Search for the cell housing the specified text and yield its [x, y] center coordinate. 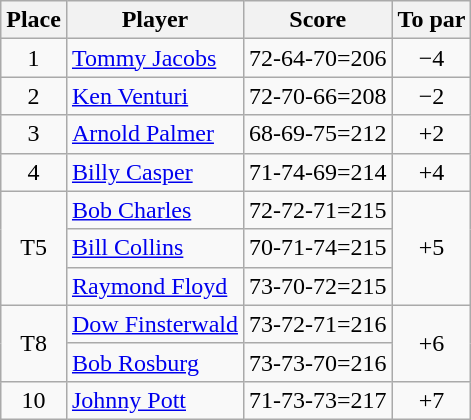
−4 [432, 58]
72-70-66=208 [318, 96]
Bob Rosburg [154, 362]
4 [34, 172]
Johnny Pott [154, 400]
68-69-75=212 [318, 134]
71-73-73=217 [318, 400]
Place [34, 20]
Score [318, 20]
73-73-70=216 [318, 362]
To par [432, 20]
3 [34, 134]
Bob Charles [154, 210]
Raymond Floyd [154, 286]
73-70-72=215 [318, 286]
72-64-70=206 [318, 58]
1 [34, 58]
Player [154, 20]
+7 [432, 400]
72-72-71=215 [318, 210]
+6 [432, 343]
73-72-71=216 [318, 324]
Arnold Palmer [154, 134]
Billy Casper [154, 172]
−2 [432, 96]
70-71-74=215 [318, 248]
2 [34, 96]
71-74-69=214 [318, 172]
Dow Finsterwald [154, 324]
Bill Collins [154, 248]
Ken Venturi [154, 96]
+2 [432, 134]
T8 [34, 343]
+4 [432, 172]
+5 [432, 248]
10 [34, 400]
T5 [34, 248]
Tommy Jacobs [154, 58]
